Locate the cell with the specified text and output its (x, y) center coordinate. 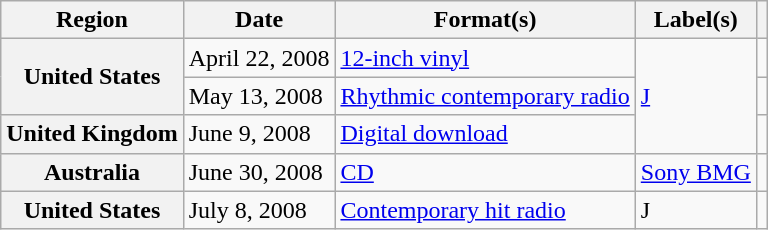
CD (485, 172)
May 13, 2008 (259, 96)
April 22, 2008 (259, 58)
Australia (92, 172)
July 8, 2008 (259, 210)
June 9, 2008 (259, 134)
Label(s) (696, 20)
United Kingdom (92, 134)
Region (92, 20)
12-inch vinyl (485, 58)
Sony BMG (696, 172)
Date (259, 20)
June 30, 2008 (259, 172)
Digital download (485, 134)
Contemporary hit radio (485, 210)
Format(s) (485, 20)
Rhythmic contemporary radio (485, 96)
